Capture the cell that displays the provided text and extract its (x, y) central coordinate. 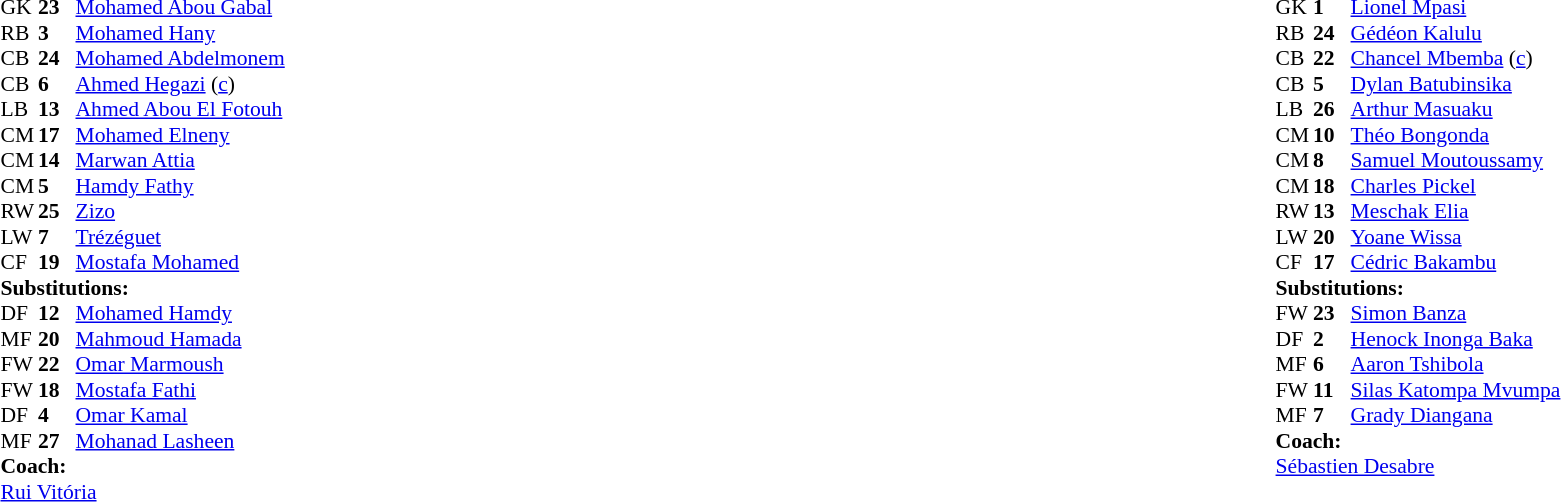
Mohamed Elneny (180, 135)
Meschak Elia (1456, 211)
Omar Marmoush (180, 365)
Henock Inonga Baka (1456, 339)
11 (1332, 390)
10 (1332, 135)
2 (1332, 339)
Grady Diangana (1456, 415)
Gédéon Kalulu (1456, 33)
Dylan Batubinsika (1456, 84)
Omar Kamal (180, 415)
Sébastien Desabre (1418, 467)
Silas Katompa Mvumpa (1456, 390)
Mostafa Mohamed (180, 263)
Mohamed Abdelmonem (180, 59)
19 (57, 263)
Théo Bongonda (1456, 135)
Mohamed Hany (180, 33)
14 (57, 161)
23 (1332, 313)
26 (1332, 109)
Charles Pickel (1456, 186)
Mostafa Fathi (180, 390)
Zizo (180, 211)
27 (57, 441)
Hamdy Fathy (180, 186)
3 (57, 33)
Aaron Tshibola (1456, 365)
12 (57, 313)
Ahmed Hegazi (c) (180, 84)
Simon Banza (1456, 313)
Samuel Moutoussamy (1456, 161)
Marwan Attia (180, 161)
8 (1332, 161)
Arthur Masuaku (1456, 109)
Chancel Mbemba (c) (1456, 59)
Mohamed Hamdy (180, 313)
Trézéguet (180, 237)
Mohanad Lasheen (180, 441)
Cédric Bakambu (1456, 263)
Ahmed Abou El Fotouh (180, 109)
Mahmoud Hamada (180, 339)
Yoane Wissa (1456, 237)
4 (57, 415)
25 (57, 211)
